Search for the cell housing the specified text and yield its [x, y] center coordinate. 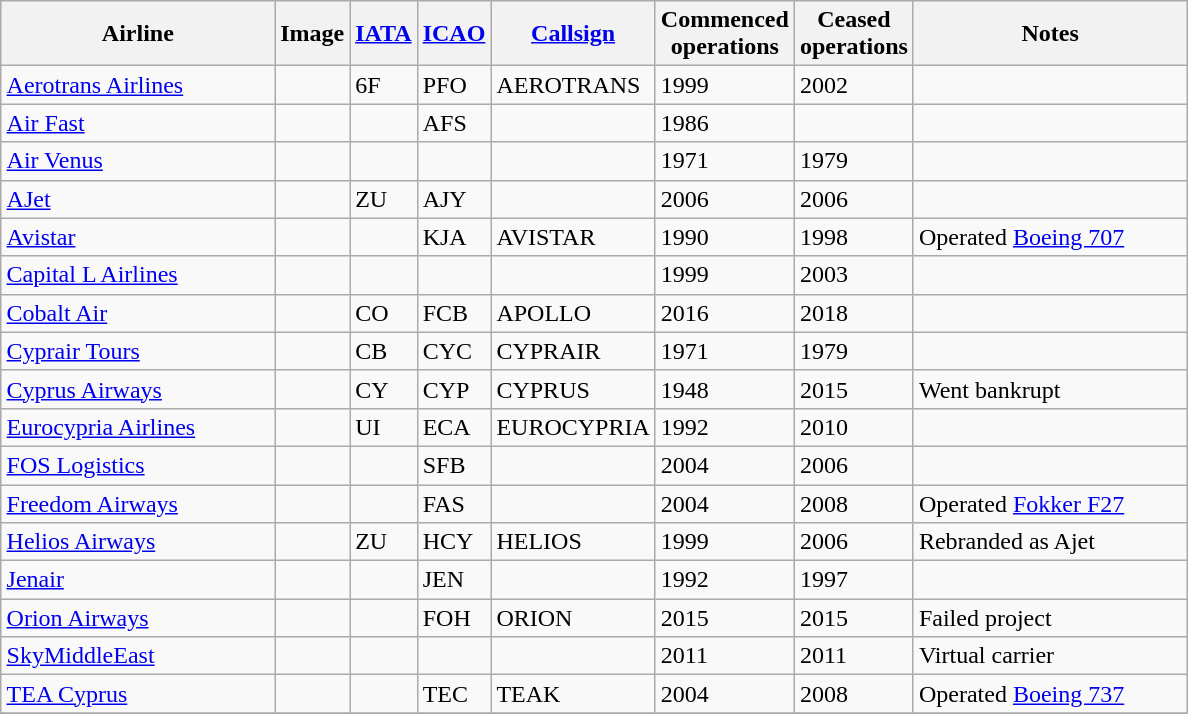
TEA Cyprus [138, 694]
HELIOS [573, 542]
IATA [384, 34]
AVISTAR [573, 237]
Commencedoperations [724, 34]
Virtual carrier [1050, 656]
ECA [454, 427]
Operated Fokker F27 [1050, 503]
JEN [454, 580]
CY [384, 389]
PFO [454, 85]
APOLLO [573, 313]
Cyprus Airways [138, 389]
Cobalt Air [138, 313]
Freedom Airways [138, 503]
Airline [138, 34]
ORION [573, 618]
Operated Boeing 737 [1050, 694]
FAS [454, 503]
Avistar [138, 237]
Ceasedoperations [854, 34]
TEAK [573, 694]
Cyprair Tours [138, 351]
6F [384, 85]
FCB [454, 313]
1986 [724, 123]
Aerotrans Airlines [138, 85]
AJY [454, 199]
Helios Airways [138, 542]
CYP [454, 389]
1990 [724, 237]
ICAO [454, 34]
FOH [454, 618]
Orion Airways [138, 618]
2010 [854, 427]
CYC [454, 351]
CO [384, 313]
2016 [724, 313]
AJet [138, 199]
TEC [454, 694]
Notes [1050, 34]
Went bankrupt [1050, 389]
HCY [454, 542]
2018 [854, 313]
SkyMiddleEast [138, 656]
1948 [724, 389]
Image [312, 34]
Jenair [138, 580]
2002 [854, 85]
Callsign [573, 34]
Capital L Airlines [138, 275]
Air Fast [138, 123]
1997 [854, 580]
CYPRUS [573, 389]
Eurocypria Airlines [138, 427]
Failed project [1050, 618]
2003 [854, 275]
KJA [454, 237]
AEROTRANS [573, 85]
1998 [854, 237]
Operated Boeing 707 [1050, 237]
SFB [454, 465]
EUROCYPRIA [573, 427]
AFS [454, 123]
Air Venus [138, 161]
CYPRAIR [573, 351]
CB [384, 351]
FOS Logistics [138, 465]
UI [384, 427]
Rebranded as Ajet [1050, 542]
